Return the (x, y) coordinate for the center point of the cell that contains the specified text.  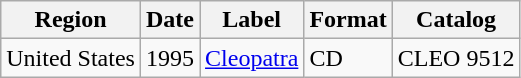
CLEO 9512 (456, 58)
CD (348, 58)
United States (71, 58)
Region (71, 20)
Date (170, 20)
Format (348, 20)
Label (252, 20)
Cleopatra (252, 58)
Catalog (456, 20)
1995 (170, 58)
